Scan for the cell matching the given text and deliver its (x, y) coordinate at center. 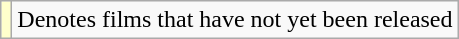
Denotes films that have not yet been released (235, 20)
